Find where the given text appears and provide that cell's center as [X, Y] coordinate. 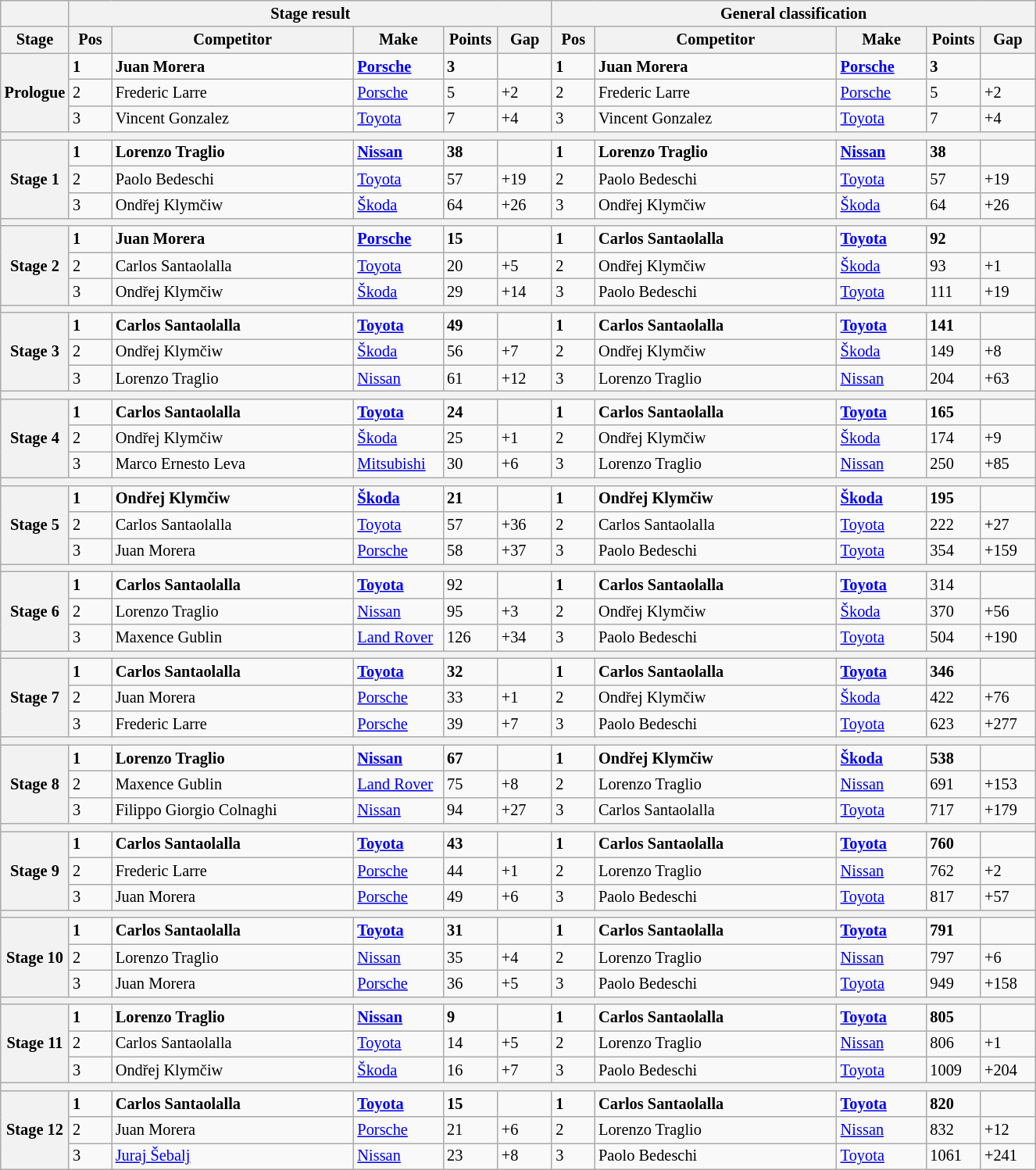
+241 [1008, 1156]
24 [470, 412]
Stage 10 [34, 957]
+14 [525, 292]
+190 [1008, 638]
762 [953, 871]
222 [953, 524]
75 [470, 784]
Juraj Šebalj [233, 1156]
422 [953, 698]
94 [470, 810]
43 [470, 844]
805 [953, 1018]
Filippo Giorgio Colnaghi [233, 810]
Marco Ernesto Leva [233, 464]
93 [953, 266]
126 [470, 638]
31 [470, 931]
Stage 6 [34, 611]
+158 [1008, 983]
+57 [1008, 897]
354 [953, 551]
791 [953, 931]
+36 [525, 524]
Stage 3 [34, 352]
250 [953, 464]
149 [953, 352]
538 [953, 758]
30 [470, 464]
Mitsubishi [398, 464]
+34 [525, 638]
691 [953, 784]
314 [953, 585]
Stage 8 [34, 785]
504 [953, 638]
111 [953, 292]
20 [470, 266]
806 [953, 1043]
56 [470, 352]
36 [470, 983]
+76 [1008, 698]
+9 [1008, 438]
Stage 11 [34, 1044]
Stage 7 [34, 697]
165 [953, 412]
+179 [1008, 810]
Stage [34, 40]
+3 [525, 611]
39 [470, 724]
1009 [953, 1070]
760 [953, 844]
35 [470, 957]
14 [470, 1043]
32 [470, 671]
949 [953, 983]
174 [953, 438]
+277 [1008, 724]
Stage result [310, 13]
Stage 9 [34, 871]
29 [470, 292]
23 [470, 1156]
Stage 4 [34, 438]
Stage 2 [34, 266]
832 [953, 1130]
General classification [793, 13]
+204 [1008, 1070]
61 [470, 378]
33 [470, 698]
717 [953, 810]
1061 [953, 1156]
370 [953, 611]
Stage 12 [34, 1130]
44 [470, 871]
195 [953, 499]
25 [470, 438]
67 [470, 758]
+37 [525, 551]
95 [470, 611]
Stage 1 [34, 178]
204 [953, 378]
623 [953, 724]
58 [470, 551]
797 [953, 957]
9 [470, 1018]
+63 [1008, 378]
+56 [1008, 611]
+159 [1008, 551]
+85 [1008, 464]
Prologue [34, 92]
141 [953, 326]
Stage 5 [34, 525]
346 [953, 671]
+153 [1008, 784]
16 [470, 1070]
817 [953, 897]
820 [953, 1104]
